Return (x, y) of the center of cell containing provided text 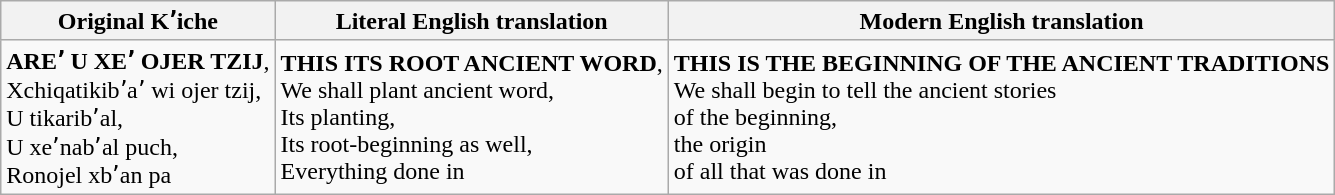
Original Kʼiche (138, 21)
Literal English translation (472, 21)
Modern English translation (1002, 21)
THIS ITS ROOT ANCIENT WORD,We shall plant ancient word,Its planting,Its root-beginning as well,Everything done in (472, 117)
AREʼ U XEʼ OJER TZIJ,Xchiqatikibʼaʼ wi ojer tzij,U tikaribʼal,U xeʼnabʼal puch,Ronojel xbʼan pa (138, 117)
THIS IS THE BEGINNING OF THE ANCIENT TRADITIONSWe shall begin to tell the ancient storiesof the beginning,the originof all that was done in (1002, 117)
